Provide the [x, y] coordinate of the cell's center where the given text is located.  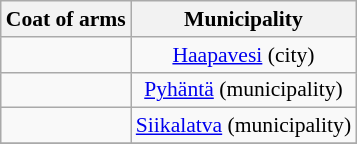
Siikalatva (municipality) [244, 126]
Pyhäntä (municipality) [244, 90]
Haapavesi (city) [244, 55]
Municipality [244, 19]
Coat of arms [66, 19]
